Search for the cell housing the specified text and yield its [x, y] center coordinate. 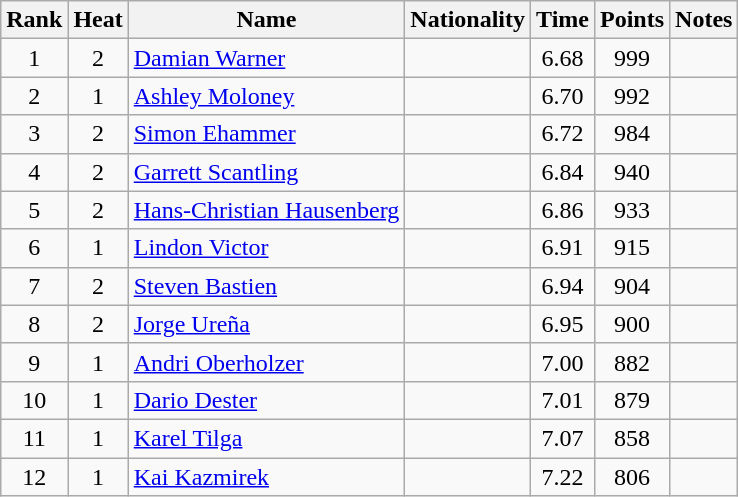
6.95 [563, 324]
7.00 [563, 362]
6.86 [563, 210]
Lindon Victor [266, 248]
11 [34, 438]
Ashley Moloney [266, 96]
4 [34, 172]
7.22 [563, 477]
6.91 [563, 248]
915 [632, 248]
900 [632, 324]
Points [632, 20]
999 [632, 58]
Notes [704, 20]
10 [34, 400]
Heat [98, 20]
12 [34, 477]
Nationality [468, 20]
Karel Tilga [266, 438]
806 [632, 477]
Kai Kazmirek [266, 477]
Simon Ehammer [266, 134]
7 [34, 286]
Dario Dester [266, 400]
940 [632, 172]
Jorge Ureña [266, 324]
882 [632, 362]
7.07 [563, 438]
9 [34, 362]
879 [632, 400]
6 [34, 248]
984 [632, 134]
992 [632, 96]
3 [34, 134]
Damian Warner [266, 58]
858 [632, 438]
Andri Oberholzer [266, 362]
Hans-Christian Hausenberg [266, 210]
Name [266, 20]
Time [563, 20]
6.94 [563, 286]
Steven Bastien [266, 286]
904 [632, 286]
6.68 [563, 58]
6.84 [563, 172]
933 [632, 210]
Rank [34, 20]
7.01 [563, 400]
6.72 [563, 134]
5 [34, 210]
8 [34, 324]
6.70 [563, 96]
Garrett Scantling [266, 172]
